Pinpoint the cell where the given text exists, returning its (x, y) midpoint coordinate. 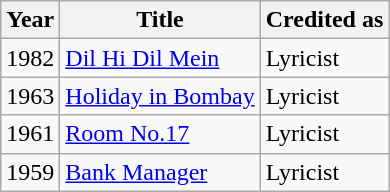
Year (30, 20)
Holiday in Bombay (160, 96)
Dil Hi Dil Mein (160, 58)
Credited as (324, 20)
1963 (30, 96)
Title (160, 20)
Room No.17 (160, 134)
1961 (30, 134)
1982 (30, 58)
Bank Manager (160, 172)
1959 (30, 172)
